Pinpoint the cell where the given text exists, returning its [x, y] midpoint coordinate. 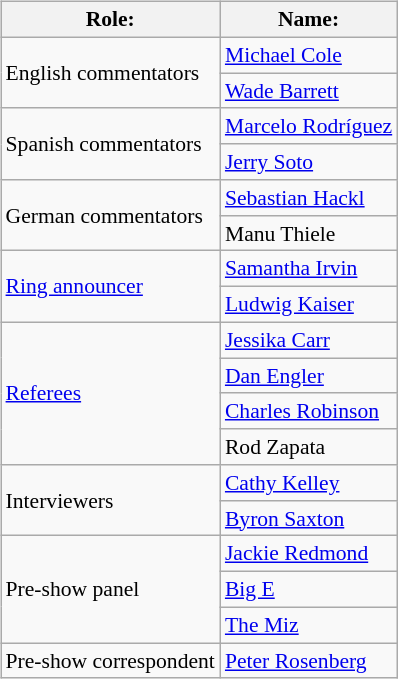
Spanish commentators [110, 144]
Byron Saxton [308, 518]
Jessika Carr [308, 340]
Jerry Soto [308, 162]
Cathy Kelley [308, 483]
Big E [308, 590]
Ludwig Kaiser [308, 305]
Manu Thiele [308, 233]
Referees [110, 393]
English commentators [110, 72]
Marcelo Rodríguez [308, 126]
Interviewers [110, 500]
Rod Zapata [308, 447]
German commentators [110, 216]
Name: [308, 20]
Jackie Redmond [308, 554]
Wade Barrett [308, 91]
Michael Cole [308, 55]
Role: [110, 20]
The Miz [308, 625]
Sebastian Hackl [308, 198]
Dan Engler [308, 376]
Pre-show correspondent [110, 661]
Pre-show panel [110, 590]
Samantha Irvin [308, 269]
Charles Robinson [308, 411]
Peter Rosenberg [308, 661]
Ring announcer [110, 286]
